Search for the cell housing the specified text and yield its (x, y) center coordinate. 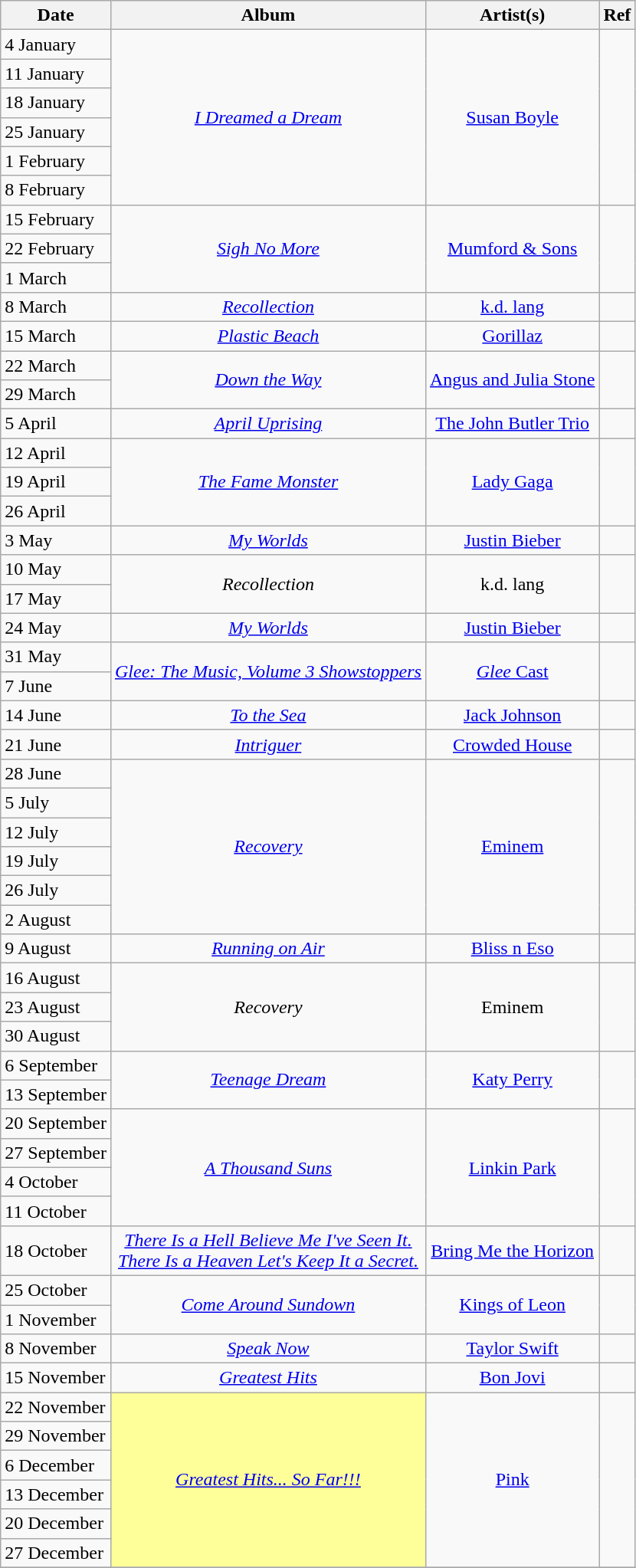
1 February (56, 161)
I Dreamed a Dream (268, 117)
18 October (56, 1251)
26 July (56, 891)
8 February (56, 190)
Glee: The Music, Volume 3 Showstoppers (268, 671)
20 December (56, 1524)
Speak Now (268, 1349)
21 June (56, 744)
6 December (56, 1465)
9 August (56, 949)
Date (56, 15)
16 August (56, 978)
Album (268, 15)
27 September (56, 1153)
8 March (56, 307)
3 May (56, 540)
Taylor Swift (512, 1349)
Lady Gaga (512, 482)
11 January (56, 74)
Linkin Park (512, 1167)
20 September (56, 1124)
23 August (56, 1007)
13 September (56, 1094)
Bliss n Eso (512, 949)
Angus and Julia Stone (512, 380)
25 January (56, 132)
6 September (56, 1065)
5 April (56, 424)
12 July (56, 832)
30 August (56, 1036)
22 February (56, 248)
29 March (56, 395)
24 May (56, 628)
15 February (56, 219)
28 June (56, 773)
5 July (56, 802)
Greatest Hits (268, 1378)
Ref (618, 15)
Mumford & Sons (512, 248)
18 January (56, 103)
27 December (56, 1553)
The Fame Monster (268, 482)
17 May (56, 599)
Glee Cast (512, 671)
To the Sea (268, 715)
10 May (56, 569)
31 May (56, 657)
Sigh No More (268, 248)
Kings of Leon (512, 1304)
A Thousand Suns (268, 1167)
Susan Boyle (512, 117)
1 November (56, 1319)
Gorillaz (512, 336)
7 June (56, 686)
The John Butler Trio (512, 424)
4 January (56, 44)
29 November (56, 1436)
Teenage Dream (268, 1080)
Running on Air (268, 949)
Down the Way (268, 380)
Crowded House (512, 744)
Intriguer (268, 744)
12 April (56, 453)
Jack Johnson (512, 715)
There Is a Hell Believe Me I've Seen It.There Is a Heaven Let's Keep It a Secret. (268, 1251)
13 December (56, 1494)
Katy Perry (512, 1080)
25 October (56, 1290)
11 October (56, 1211)
15 March (56, 336)
19 April (56, 482)
Pink (512, 1480)
April Uprising (268, 424)
Bon Jovi (512, 1378)
19 July (56, 861)
Come Around Sundown (268, 1304)
2 August (56, 920)
14 June (56, 715)
Bring Me the Horizon (512, 1251)
26 April (56, 511)
22 November (56, 1407)
22 March (56, 366)
15 November (56, 1378)
Plastic Beach (268, 336)
4 October (56, 1182)
Artist(s) (512, 15)
Greatest Hits... So Far!!! (268, 1480)
1 March (56, 277)
8 November (56, 1349)
